Provide the (x, y) coordinate of the cell's center where the given text is located.  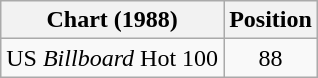
US Billboard Hot 100 (112, 58)
88 (271, 58)
Chart (1988) (112, 20)
Position (271, 20)
